Capture the cell that displays the provided text and extract its (x, y) central coordinate. 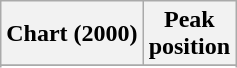
Peakposition (189, 34)
Chart (2000) (72, 34)
